Identify which cell holds the provided text, then report its [x, y] central coordinate. 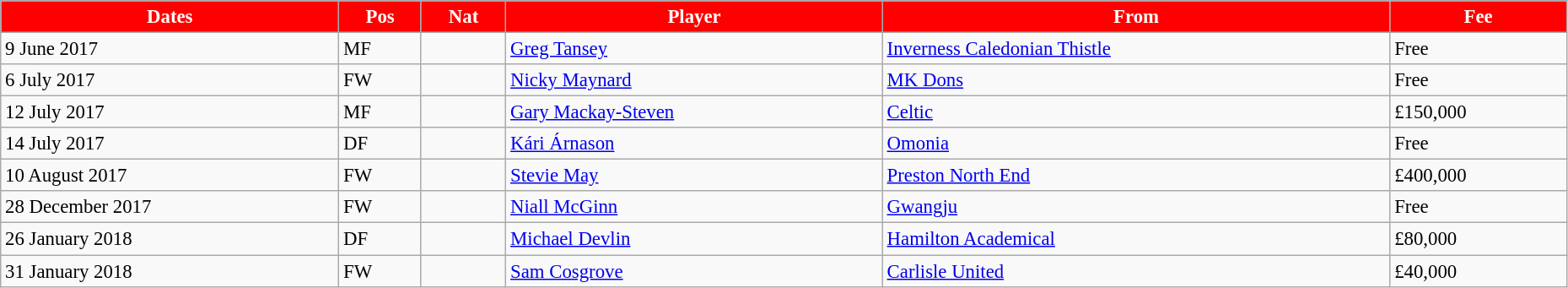
Gary Mackay-Steven [695, 112]
12 July 2017 [170, 112]
£150,000 [1478, 112]
6 July 2017 [170, 80]
10 August 2017 [170, 176]
14 July 2017 [170, 144]
Omonia [1136, 144]
Kári Árnason [695, 144]
Carlisle United [1136, 271]
28 December 2017 [170, 207]
Sam Cosgrove [695, 271]
Preston North End [1136, 176]
Greg Tansey [695, 49]
£400,000 [1478, 176]
£40,000 [1478, 271]
Niall McGinn [695, 207]
Nicky Maynard [695, 80]
Fee [1478, 17]
Gwangju [1136, 207]
Michael Devlin [695, 239]
Celtic [1136, 112]
31 January 2018 [170, 271]
From [1136, 17]
£80,000 [1478, 239]
MK Dons [1136, 80]
Dates [170, 17]
Player [695, 17]
Hamilton Academical [1136, 239]
Inverness Caledonian Thistle [1136, 49]
Pos [380, 17]
26 January 2018 [170, 239]
Nat [463, 17]
9 June 2017 [170, 49]
Stevie May [695, 176]
